Scan for the cell matching the given text and deliver its (X, Y) coordinate at center. 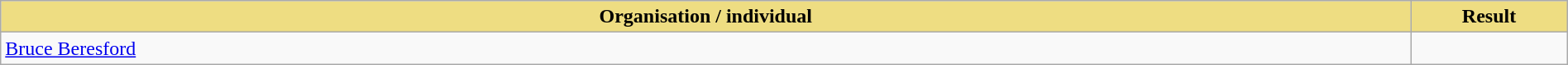
Bruce Beresford (706, 48)
Result (1489, 17)
Organisation / individual (706, 17)
